Pinpoint the cell where the given text exists, returning its [X, Y] midpoint coordinate. 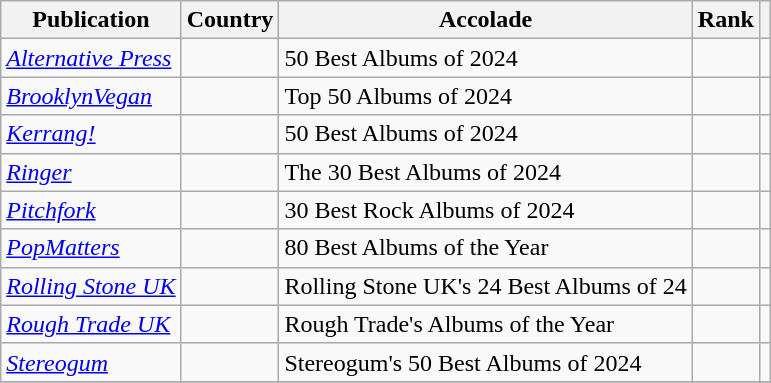
Rolling Stone UK [91, 286]
Top 50 Albums of 2024 [486, 96]
Alternative Press [91, 58]
Rank [726, 20]
Country [230, 20]
BrooklynVegan [91, 96]
Ringer [91, 172]
Kerrang! [91, 134]
Stereogum [91, 362]
30 Best Rock Albums of 2024 [486, 210]
Pitchfork [91, 210]
Rough Trade's Albums of the Year [486, 324]
The 30 Best Albums of 2024 [486, 172]
PopMatters [91, 248]
Stereogum's 50 Best Albums of 2024 [486, 362]
Publication [91, 20]
Accolade [486, 20]
Rough Trade UK [91, 324]
Rolling Stone UK's 24 Best Albums of 24 [486, 286]
80 Best Albums of the Year [486, 248]
